Determine the [X, Y] coordinate at the center of the cell enclosing the given text.  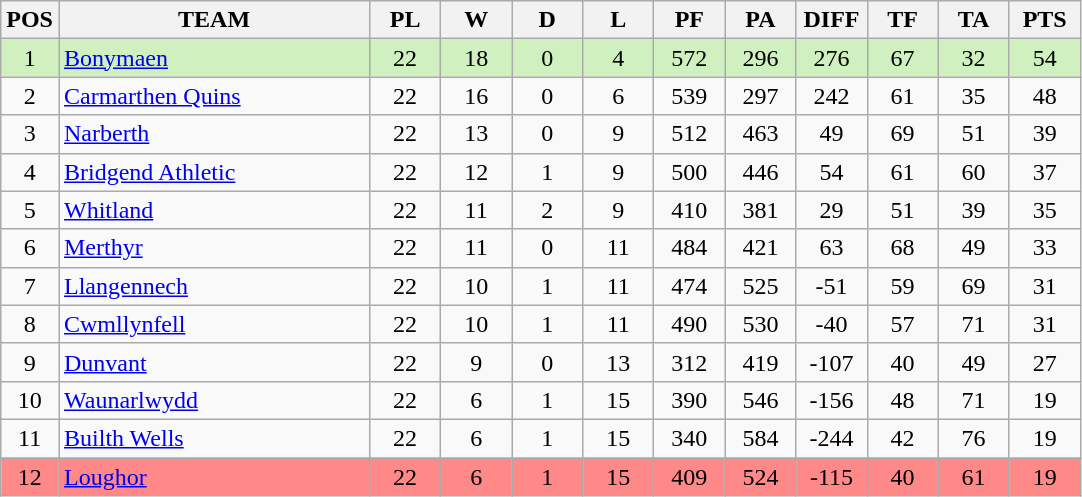
Merthyr [214, 248]
490 [690, 324]
PA [760, 20]
TF [902, 20]
297 [760, 96]
381 [760, 210]
76 [974, 438]
463 [760, 134]
419 [760, 362]
59 [902, 286]
-40 [832, 324]
67 [902, 58]
Bonymaen [214, 58]
PTS [1044, 20]
16 [476, 96]
Builth Wells [214, 438]
512 [690, 134]
TEAM [214, 20]
409 [690, 477]
3 [30, 134]
68 [902, 248]
7 [30, 286]
421 [760, 248]
Narberth [214, 134]
Whitland [214, 210]
-156 [832, 400]
474 [690, 286]
530 [760, 324]
340 [690, 438]
TA [974, 20]
524 [760, 477]
539 [690, 96]
584 [760, 438]
Dunvant [214, 362]
Bridgend Athletic [214, 172]
5 [30, 210]
DIFF [832, 20]
37 [1044, 172]
-115 [832, 477]
484 [690, 248]
276 [832, 58]
390 [690, 400]
546 [760, 400]
Carmarthen Quins [214, 96]
W [476, 20]
L [618, 20]
42 [902, 438]
57 [902, 324]
312 [690, 362]
POS [30, 20]
Waunarlwydd [214, 400]
D [548, 20]
63 [832, 248]
572 [690, 58]
-51 [832, 286]
29 [832, 210]
242 [832, 96]
-107 [832, 362]
-244 [832, 438]
446 [760, 172]
60 [974, 172]
8 [30, 324]
32 [974, 58]
525 [760, 286]
410 [690, 210]
Llangennech [214, 286]
296 [760, 58]
Loughor [214, 477]
PF [690, 20]
500 [690, 172]
Cwmllynfell [214, 324]
18 [476, 58]
PL [406, 20]
33 [1044, 248]
27 [1044, 362]
